Detect which cell encompasses the target text, then output its (x, y) center coordinate. 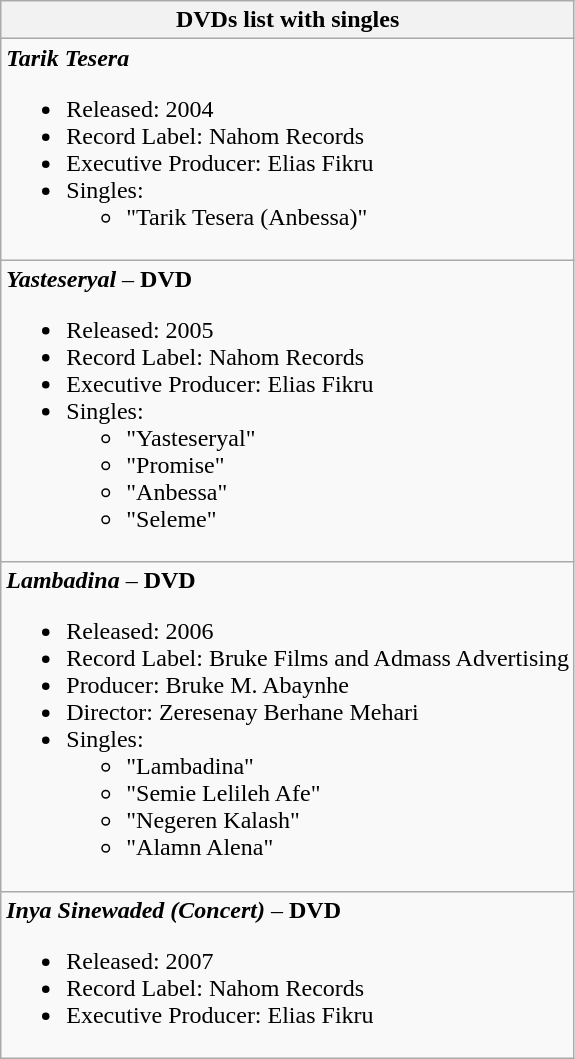
Tarik TeseraReleased: 2004Record Label: Nahom RecordsExecutive Producer: Elias FikruSingles:"Tarik Tesera (Anbessa)" (288, 150)
DVDs list with singles (288, 20)
Yasteseryal – DVDReleased: 2005Record Label: Nahom RecordsExecutive Producer: Elias FikruSingles:"Yasteseryal""Promise""Anbessa""Seleme" (288, 411)
Inya Sinewaded (Concert) – DVDReleased: 2007Record Label: Nahom RecordsExecutive Producer: Elias Fikru (288, 974)
